From the cell containing the given text, extract its center point as [x, y] coordinate. 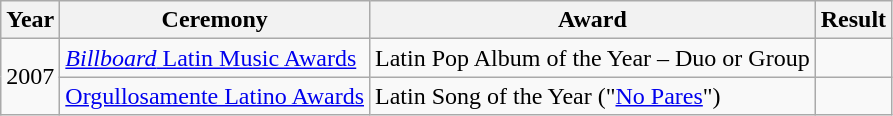
Year [30, 20]
Latin Pop Album of the Year – Duo or Group [593, 58]
Orgullosamente Latino Awards [215, 96]
2007 [30, 77]
Award [593, 20]
Ceremony [215, 20]
Latin Song of the Year ("No Pares") [593, 96]
Billboard Latin Music Awards [215, 58]
Result [853, 20]
